Capture the cell that displays the provided text and extract its (X, Y) central coordinate. 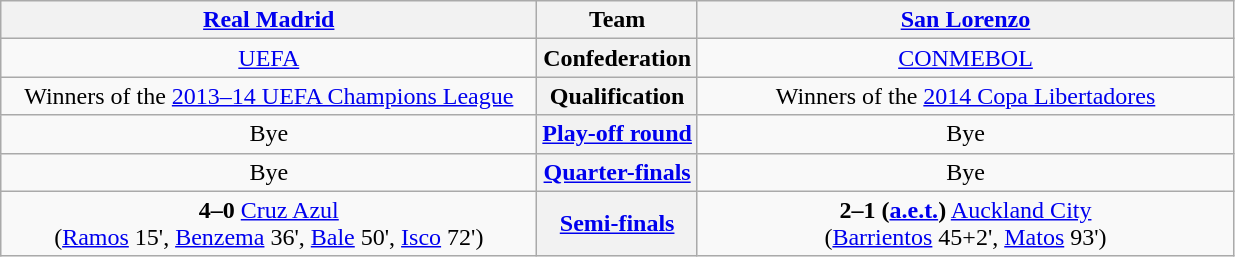
Real Madrid (269, 20)
UEFA (269, 58)
San Lorenzo (965, 20)
Play-off round (618, 134)
Team (618, 20)
Semi-finals (618, 224)
Quarter-finals (618, 172)
Winners of the 2014 Copa Libertadores (965, 96)
4–0 Cruz Azul(Ramos 15', Benzema 36', Bale 50', Isco 72') (269, 224)
2–1 (a.e.t.) Auckland City(Barrientos 45+2', Matos 93') (965, 224)
Confederation (618, 58)
Winners of the 2013–14 UEFA Champions League (269, 96)
CONMEBOL (965, 58)
Qualification (618, 96)
